Capture the cell that displays the provided text and extract its (x, y) central coordinate. 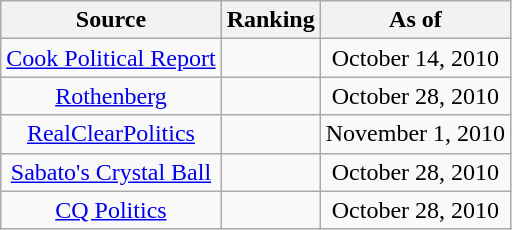
RealClearPolitics (111, 134)
Source (111, 20)
Rothenberg (111, 96)
November 1, 2010 (415, 134)
CQ Politics (111, 210)
October 14, 2010 (415, 58)
Sabato's Crystal Ball (111, 172)
Ranking (270, 20)
As of (415, 20)
Cook Political Report (111, 58)
